Return the (X, Y) coordinate for the center point of the cell that contains the specified text.  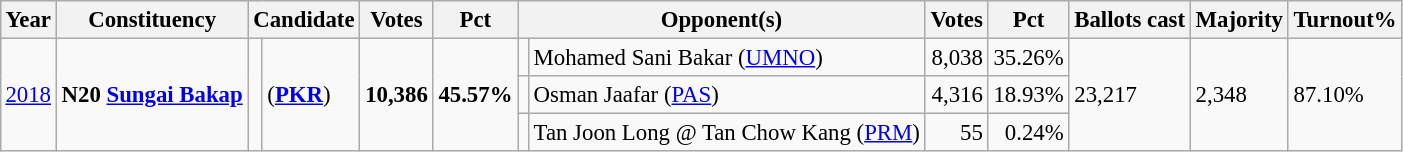
Ballots cast (1130, 20)
10,386 (396, 94)
Candidate (304, 20)
18.93% (1028, 95)
0.24% (1028, 133)
Tan Joon Long @ Tan Chow Kang (PRM) (726, 133)
Year (28, 20)
Turnout% (1345, 20)
Opponent(s) (722, 20)
(PKR) (311, 94)
55 (956, 133)
45.57% (476, 94)
35.26% (1028, 57)
2018 (28, 94)
N20 Sungai Bakap (152, 94)
Constituency (152, 20)
87.10% (1345, 94)
Mohamed Sani Bakar (UMNO) (726, 57)
23,217 (1130, 94)
Osman Jaafar (PAS) (726, 95)
Majority (1239, 20)
8,038 (956, 57)
4,316 (956, 95)
2,348 (1239, 94)
